Find where the given text appears and provide that cell's center as [x, y] coordinate. 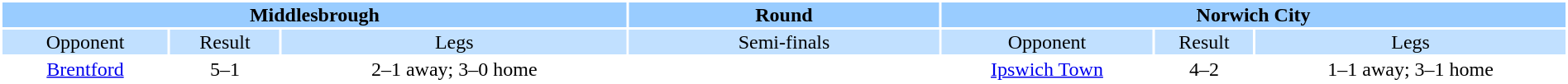
Middlesbrough [314, 15]
4–2 [1204, 69]
Round [784, 15]
Semi-finals [784, 42]
1–1 away; 3–1 home [1411, 69]
Brentford [85, 69]
2–1 away; 3–0 home [455, 69]
Ipswich Town [1047, 69]
5–1 [225, 69]
Norwich City [1254, 15]
